Return the [x, y] coordinate for the center point of the cell that contains the specified text.  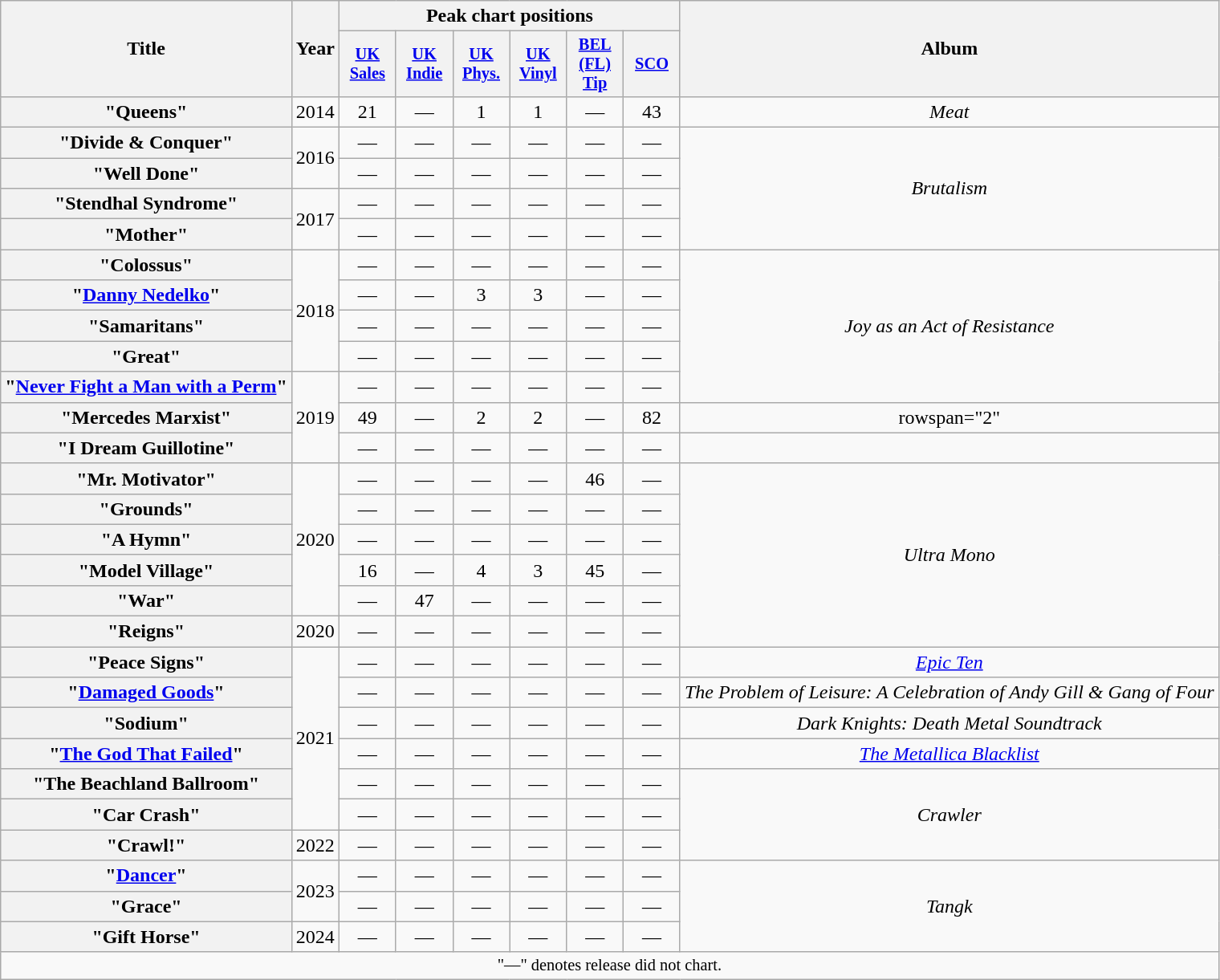
"Stendhal Syndrome" [146, 204]
"Mother" [146, 234]
"—" denotes release did not chart. [610, 966]
"Grace" [146, 906]
46 [596, 478]
"The God That Failed" [146, 754]
UKPhys. [482, 64]
21 [368, 112]
The Problem of Leisure: A Celebration of Andy Gill & Gang of Four [949, 693]
rowspan="2" [949, 417]
Year [315, 49]
"Gift Horse" [146, 937]
"Great" [146, 356]
"Car Crash" [146, 815]
"Queens" [146, 112]
"Reigns" [146, 632]
"Divide & Conquer" [146, 143]
Tangk [949, 906]
Epic Ten [949, 662]
47 [424, 600]
"Colossus" [146, 265]
Brutalism [949, 189]
"Model Village" [146, 570]
Crawler [949, 815]
"Damaged Goods" [146, 693]
4 [482, 570]
"Never Fight a Man with a Perm" [146, 387]
Meat [949, 112]
Peak chart positions [509, 16]
2014 [315, 112]
"Peace Signs" [146, 662]
"I Dream Guillotine" [146, 448]
"Well Done" [146, 173]
"War" [146, 600]
UKIndie [424, 64]
2018 [315, 311]
2023 [315, 891]
SCO [652, 64]
82 [652, 417]
"Mr. Motivator" [146, 478]
49 [368, 417]
2017 [315, 219]
2019 [315, 417]
UKSales [368, 64]
"Sodium" [146, 723]
43 [652, 112]
Joy as an Act of Resistance [949, 326]
2022 [315, 845]
Album [949, 49]
UKVinyl [538, 64]
2024 [315, 937]
"Crawl!" [146, 845]
16 [368, 570]
Ultra Mono [949, 555]
Dark Knights: Death Metal Soundtrack [949, 723]
45 [596, 570]
"A Hymn" [146, 539]
"The Beachland Ballroom" [146, 784]
BEL(FL)Tip [596, 64]
"Samaritans" [146, 326]
"Dancer" [146, 876]
"Mercedes Marxist" [146, 417]
2021 [315, 738]
"Grounds" [146, 509]
The Metallica Blacklist [949, 754]
"Danny Nedelko" [146, 295]
Title [146, 49]
2016 [315, 158]
